Extract the [X, Y] coordinate from the center of the cell holding the provided text.  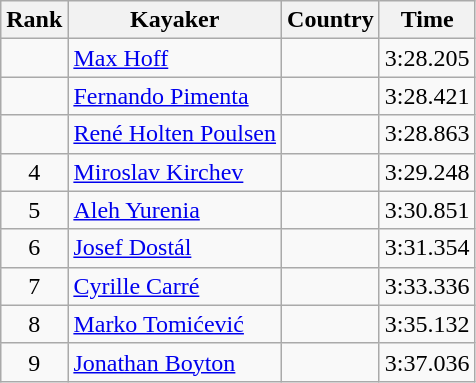
9 [34, 362]
Josef Dostál [175, 248]
Rank [34, 20]
3:28.863 [427, 134]
5 [34, 210]
3:37.036 [427, 362]
Country [331, 20]
Miroslav Kirchev [175, 172]
Marko Tomićević [175, 324]
Max Hoff [175, 58]
3:29.248 [427, 172]
3:35.132 [427, 324]
4 [34, 172]
Jonathan Boyton [175, 362]
8 [34, 324]
3:31.354 [427, 248]
Cyrille Carré [175, 286]
7 [34, 286]
Fernando Pimenta [175, 96]
3:28.205 [427, 58]
3:30.851 [427, 210]
René Holten Poulsen [175, 134]
6 [34, 248]
Aleh Yurenia [175, 210]
Time [427, 20]
Kayaker [175, 20]
3:33.336 [427, 286]
3:28.421 [427, 96]
